Capture the cell that displays the provided text and extract its [X, Y] central coordinate. 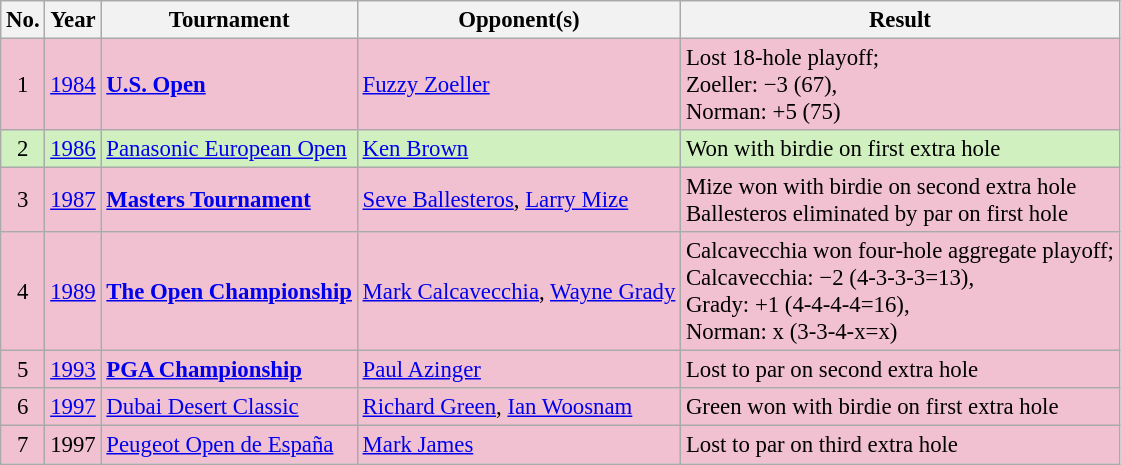
Green won with birdie on first extra hole [900, 407]
1993 [73, 370]
Seve Ballesteros, Larry Mize [518, 200]
No. [23, 20]
The Open Championship [229, 292]
Mize won with birdie on second extra holeBallesteros eliminated by par on first hole [900, 200]
1986 [73, 149]
U.S. Open [229, 85]
1987 [73, 200]
Opponent(s) [518, 20]
Tournament [229, 20]
Richard Green, Ian Woosnam [518, 407]
Lost to par on third extra hole [900, 445]
Fuzzy Zoeller [518, 85]
Paul Azinger [518, 370]
Ken Brown [518, 149]
4 [23, 292]
Masters Tournament [229, 200]
Result [900, 20]
PGA Championship [229, 370]
3 [23, 200]
Lost 18-hole playoff;Zoeller: −3 (67),Norman: +5 (75) [900, 85]
1989 [73, 292]
Lost to par on second extra hole [900, 370]
Calcavecchia won four-hole aggregate playoff;Calcavecchia: −2 (4-3-3-3=13),Grady: +1 (4-4-4-4=16),Norman: x (3-3-4-x=x) [900, 292]
5 [23, 370]
Peugeot Open de España [229, 445]
1984 [73, 85]
Mark James [518, 445]
Year [73, 20]
Mark Calcavecchia, Wayne Grady [518, 292]
7 [23, 445]
Panasonic European Open [229, 149]
2 [23, 149]
Dubai Desert Classic [229, 407]
1 [23, 85]
6 [23, 407]
Won with birdie on first extra hole [900, 149]
